From the cell containing the given text, extract its center point as (x, y) coordinate. 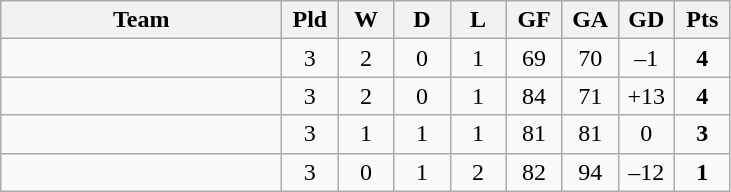
Pts (702, 20)
Team (142, 20)
W (366, 20)
71 (590, 96)
GD (646, 20)
70 (590, 58)
GF (534, 20)
84 (534, 96)
69 (534, 58)
D (422, 20)
GA (590, 20)
82 (534, 172)
–1 (646, 58)
–12 (646, 172)
+13 (646, 96)
L (478, 20)
94 (590, 172)
Pld (310, 20)
